Output the [X, Y] coordinate of the center of the cell containing the given text.  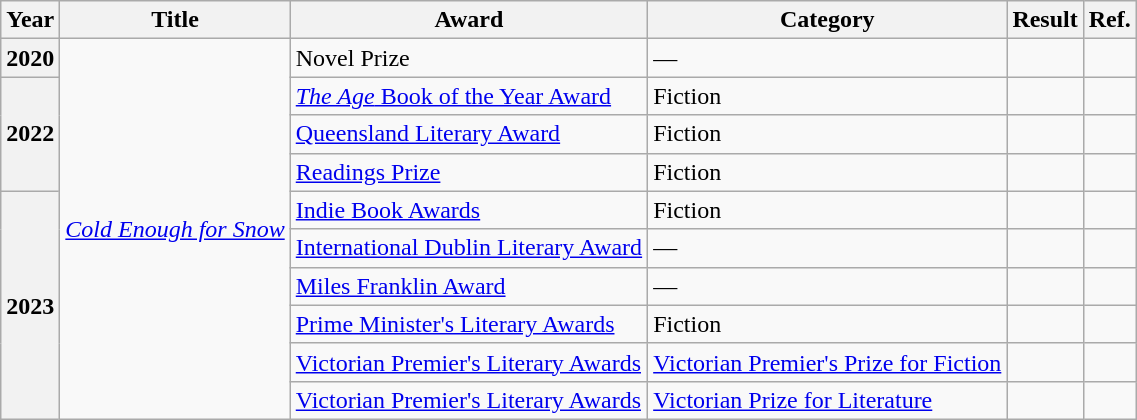
Victorian Prize for Literature [828, 400]
International Dublin Literary Award [468, 248]
Prime Minister's Literary Awards [468, 324]
Readings Prize [468, 172]
Title [175, 20]
Queensland Literary Award [468, 134]
Cold Enough for Snow [175, 230]
Victorian Premier's Prize for Fiction [828, 362]
Year [30, 20]
Ref. [1110, 20]
Miles Franklin Award [468, 286]
Result [1045, 20]
Novel Prize [468, 58]
Category [828, 20]
The Age Book of the Year Award [468, 96]
2020 [30, 58]
Award [468, 20]
2023 [30, 305]
Indie Book Awards [468, 210]
2022 [30, 134]
